Find where the given text appears and provide that cell's center as [x, y] coordinate. 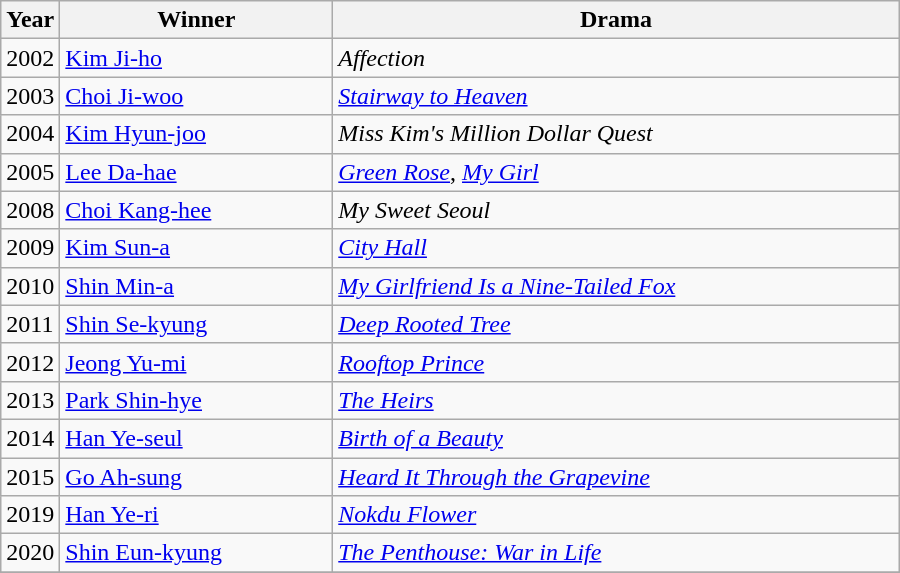
Han Ye-seul [196, 438]
The Penthouse: War in Life [616, 553]
2015 [30, 477]
2020 [30, 553]
2013 [30, 400]
Choi Kang-hee [196, 210]
2014 [30, 438]
Go Ah-sung [196, 477]
2008 [30, 210]
Deep Rooted Tree [616, 324]
Kim Ji-ho [196, 58]
Shin Min-a [196, 286]
Birth of a Beauty [616, 438]
2002 [30, 58]
2019 [30, 515]
Kim Hyun-joo [196, 134]
The Heirs [616, 400]
Shin Eun-kyung [196, 553]
2010 [30, 286]
Heard It Through the Grapevine [616, 477]
2003 [30, 96]
2012 [30, 362]
Choi Ji-woo [196, 96]
My Girlfriend Is a Nine-Tailed Fox [616, 286]
2009 [30, 248]
Drama [616, 20]
Kim Sun-a [196, 248]
My Sweet Seoul [616, 210]
Year [30, 20]
Nokdu Flower [616, 515]
2004 [30, 134]
Stairway to Heaven [616, 96]
Miss Kim's Million Dollar Quest [616, 134]
Shin Se-kyung [196, 324]
Han Ye-ri [196, 515]
City Hall [616, 248]
Green Rose, My Girl [616, 172]
2005 [30, 172]
2011 [30, 324]
Lee Da-hae [196, 172]
Jeong Yu-mi [196, 362]
Affection [616, 58]
Winner [196, 20]
Rooftop Prince [616, 362]
Park Shin-hye [196, 400]
